Provide the [X, Y] coordinate of the cell's center where the given text is located.  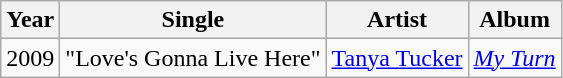
"Love's Gonna Live Here" [193, 58]
2009 [30, 58]
Tanya Tucker [397, 58]
My Turn [514, 58]
Artist [397, 20]
Single [193, 20]
Album [514, 20]
Year [30, 20]
